Identify which cell holds the provided text, then report its [X, Y] central coordinate. 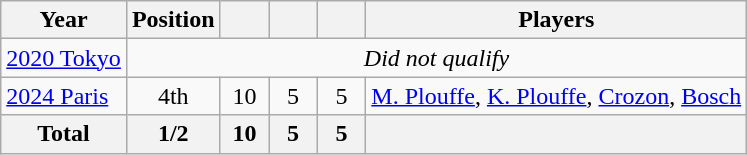
M. Plouffe, K. Plouffe, Crozon, Bosch [556, 96]
2020 Tokyo [64, 58]
2024 Paris [64, 96]
Players [556, 20]
1/2 [173, 134]
4th [173, 96]
Total [64, 134]
Did not qualify [436, 58]
Year [64, 20]
Position [173, 20]
